Extract the [X, Y] coordinate from the center of the cell holding the provided text.  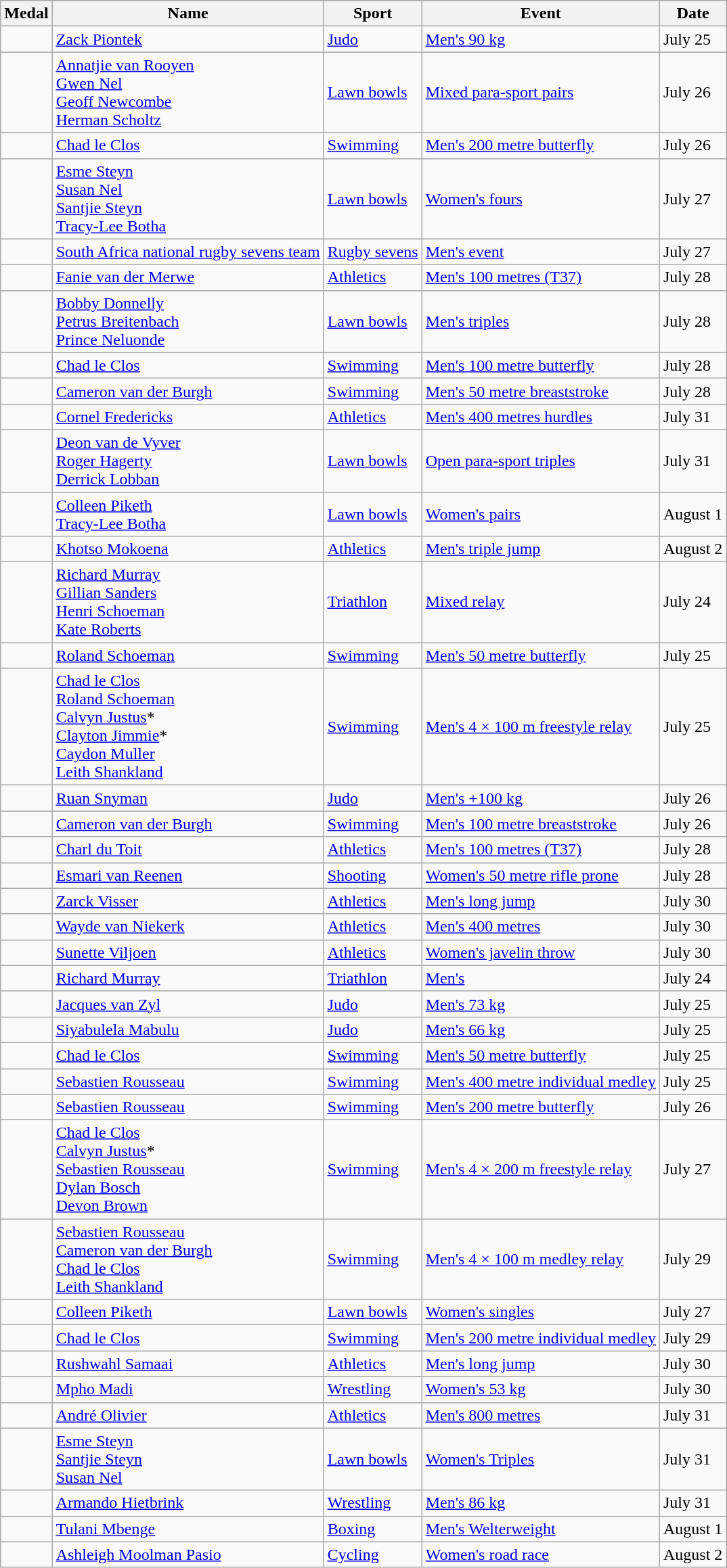
Men's 400 metre individual medley [540, 1082]
Mixed relay [540, 602]
Women's fours [540, 199]
André Olivier [188, 1415]
Men's 86 kg [540, 1503]
Men's 400 metres hurdles [540, 417]
Men's 66 kg [540, 1030]
Cycling [372, 1554]
Women's road race [540, 1554]
Boxing [372, 1529]
Men's event [540, 252]
Ruan Snyman [188, 798]
Annatjie van RooyenGwen NelGeoff NewcombeHerman Scholtz [188, 92]
Khotso Mokoena [188, 549]
Siyabulela Mabulu [188, 1030]
Deon van de VyverRoger HagertyDerrick Lobban [188, 461]
Men's Welterweight [540, 1529]
Men's 4 × 200 m freestyle relay [540, 1170]
Wayde van Niekerk [188, 927]
Men's [540, 978]
South Africa national rugby sevens team [188, 252]
Men's +100 kg [540, 798]
Richard Murray [188, 978]
Event [540, 14]
Sebastien RousseauCameron van der BurghChad le ClosLeith Shankland [188, 1260]
Men's 100 metre breaststroke [540, 824]
Mpho Madi [188, 1389]
Women's 53 kg [540, 1389]
Name [188, 14]
Men's 50 metre breaststroke [540, 391]
Tulani Mbenge [188, 1529]
Medal [26, 14]
Esme SteynSantjie SteynSusan Nel [188, 1459]
Men's 800 metres [540, 1415]
Roland Schoeman [188, 655]
Men's 100 metre butterfly [540, 365]
Women's pairs [540, 514]
Open para-sport triples [540, 461]
Men's triple jump [540, 549]
Chad le ClosCalvyn Justus*Sebastien RousseauDylan BoschDevon Brown [188, 1170]
Men's triples [540, 321]
Jacques van Zyl [188, 1004]
Men's 200 metre individual medley [540, 1338]
Women's Triples [540, 1459]
Chad le ClosRoland SchoemanCalvyn Justus*Clayton Jimmie*Caydon MullerLeith Shankland [188, 727]
Date [692, 14]
Zack Piontek [188, 39]
Women's singles [540, 1312]
Sport [372, 14]
Zarck Visser [188, 901]
Men's 400 metres [540, 927]
Colleen Piketh [188, 1312]
Women's javelin throw [540, 952]
Men's 73 kg [540, 1004]
Colleen PikethTracy-Lee Botha [188, 514]
Men's 4 × 100 m freestyle relay [540, 727]
Women's 50 metre rifle prone [540, 875]
Mixed para-sport pairs [540, 92]
Fanie van der Merwe [188, 277]
Esmari van Reenen [188, 875]
Shooting [372, 875]
Ashleigh Moolman Pasio [188, 1554]
Men's 4 × 100 m medley relay [540, 1260]
Esme SteynSusan NelSantjie SteynTracy-Lee Botha [188, 199]
Men's 90 kg [540, 39]
Armando Hietbrink [188, 1503]
Rugby sevens [372, 252]
Sunette Viljoen [188, 952]
Cornel Fredericks [188, 417]
Rushwahl Samaai [188, 1364]
Charl du Toit [188, 850]
Richard MurrayGillian SandersHenri SchoemanKate Roberts [188, 602]
Bobby DonnellyPetrus BreitenbachPrince Neluonde [188, 321]
